Capture the cell that displays the provided text and extract its [X, Y] central coordinate. 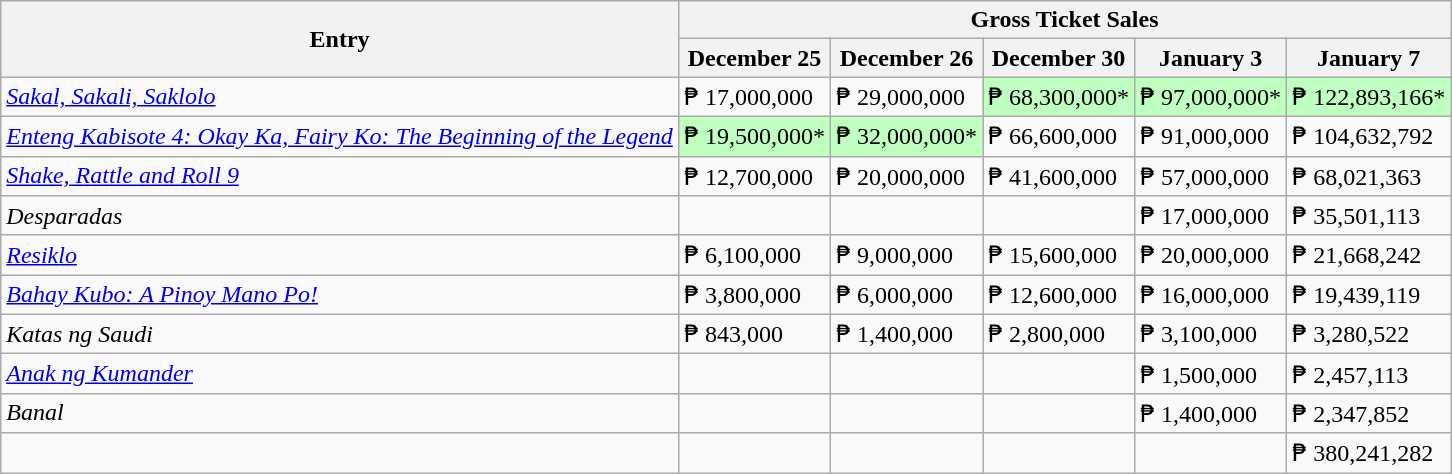
Anak ng Kumander [340, 374]
₱ 843,000 [754, 334]
₱ 57,000,000 [1211, 176]
December 25 [754, 58]
₱ 19,500,000* [754, 136]
₱ 3,800,000 [754, 295]
₱ 122,893,166* [1369, 97]
Sakal, Sakali, Saklolo [340, 97]
₱ 21,668,242 [1369, 255]
Banal [340, 413]
₱ 68,300,000* [1058, 97]
₱ 91,000,000 [1211, 136]
Gross Ticket Sales [1064, 20]
₱ 29,000,000 [906, 97]
₱ 32,000,000* [906, 136]
₱ 6,000,000 [906, 295]
₱ 2,800,000 [1058, 334]
January 3 [1211, 58]
December 26 [906, 58]
₱ 1,500,000 [1211, 374]
₱ 16,000,000 [1211, 295]
₱ 6,100,000 [754, 255]
Entry [340, 39]
₱ 66,600,000 [1058, 136]
₱ 2,347,852 [1369, 413]
Enteng Kabisote 4: Okay Ka, Fairy Ko: The Beginning of the Legend [340, 136]
₱ 97,000,000* [1211, 97]
Shake, Rattle and Roll 9 [340, 176]
₱ 41,600,000 [1058, 176]
₱ 12,600,000 [1058, 295]
₱ 380,241,282 [1369, 453]
December 30 [1058, 58]
Katas ng Saudi [340, 334]
January 7 [1369, 58]
₱ 19,439,119 [1369, 295]
Resiklo [340, 255]
Bahay Kubo: A Pinoy Mano Po! [340, 295]
₱ 3,280,522 [1369, 334]
₱ 15,600,000 [1058, 255]
₱ 2,457,113 [1369, 374]
Desparadas [340, 216]
₱ 35,501,113 [1369, 216]
₱ 9,000,000 [906, 255]
₱ 12,700,000 [754, 176]
₱ 104,632,792 [1369, 136]
₱ 68,021,363 [1369, 176]
₱ 3,100,000 [1211, 334]
